Locate the cell with the specified text and output its [x, y] center coordinate. 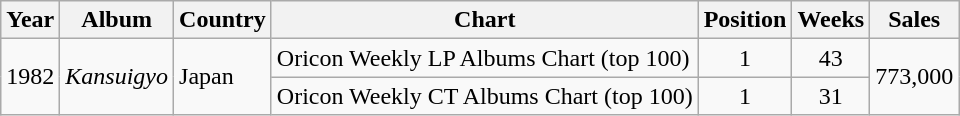
Kansuigyo [117, 77]
Japan [223, 77]
1982 [30, 77]
Position [745, 20]
Weeks [831, 20]
43 [831, 58]
Year [30, 20]
773,000 [914, 77]
Sales [914, 20]
Country [223, 20]
Oricon Weekly LP Albums Chart (top 100) [484, 58]
Album [117, 20]
Oricon Weekly CT Albums Chart (top 100) [484, 96]
31 [831, 96]
Chart [484, 20]
